Extract the [X, Y] coordinate from the center of the cell holding the provided text.  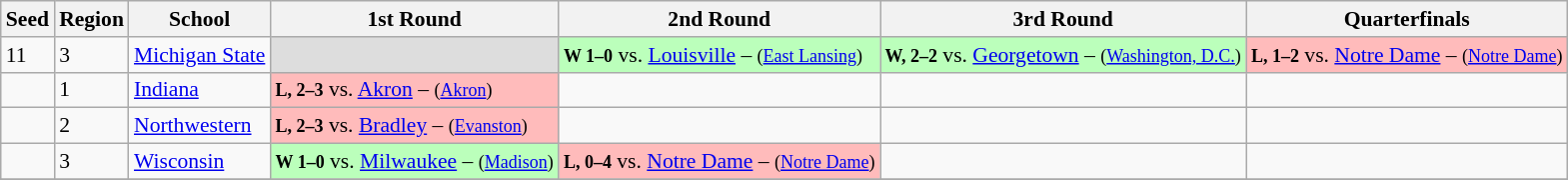
1 [92, 90]
L, 2–3 vs. Bradley – (Evanston) [414, 126]
Quarterfinals [1407, 19]
L, 0–4 vs. Notre Dame – (Notre Dame) [720, 162]
W, 2–2 vs. Georgetown – (Washington, D.C.) [1063, 55]
2 [92, 126]
L, 2–3 vs. Akron – (Akron) [414, 90]
2nd Round [720, 19]
Seed [28, 19]
W 1–0 vs. Louisville – (East Lansing) [720, 55]
L, 1–2 vs. Notre Dame – (Notre Dame) [1407, 55]
Wisconsin [200, 162]
11 [28, 55]
1st Round [414, 19]
Region [92, 19]
Indiana [200, 90]
W 1–0 vs. Milwaukee – (Madison) [414, 162]
Northwestern [200, 126]
3rd Round [1063, 19]
School [200, 19]
Michigan State [200, 55]
